Pinpoint the cell where the given text exists, returning its [x, y] midpoint coordinate. 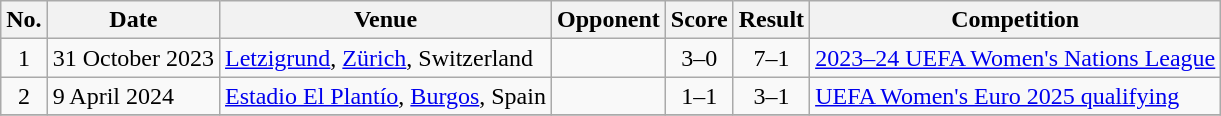
31 October 2023 [133, 58]
1 [24, 58]
No. [24, 20]
Letzigrund, Zürich, Switzerland [386, 58]
1–1 [699, 96]
2 [24, 96]
Result [771, 20]
Date [133, 20]
3–0 [699, 58]
UEFA Women's Euro 2025 qualifying [1016, 96]
9 April 2024 [133, 96]
3–1 [771, 96]
Venue [386, 20]
Score [699, 20]
Competition [1016, 20]
7–1 [771, 58]
Opponent [608, 20]
Estadio El Plantío, Burgos, Spain [386, 96]
2023–24 UEFA Women's Nations League [1016, 58]
